For the text-containing cell, return its midpoint in (X, Y) coordinate format. 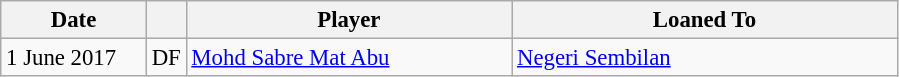
Date (74, 20)
Mohd Sabre Mat Abu (349, 58)
Negeri Sembilan (705, 58)
DF (166, 58)
Player (349, 20)
1 June 2017 (74, 58)
Loaned To (705, 20)
